Provide the (x, y) coordinate of the cell's center where the given text is located.  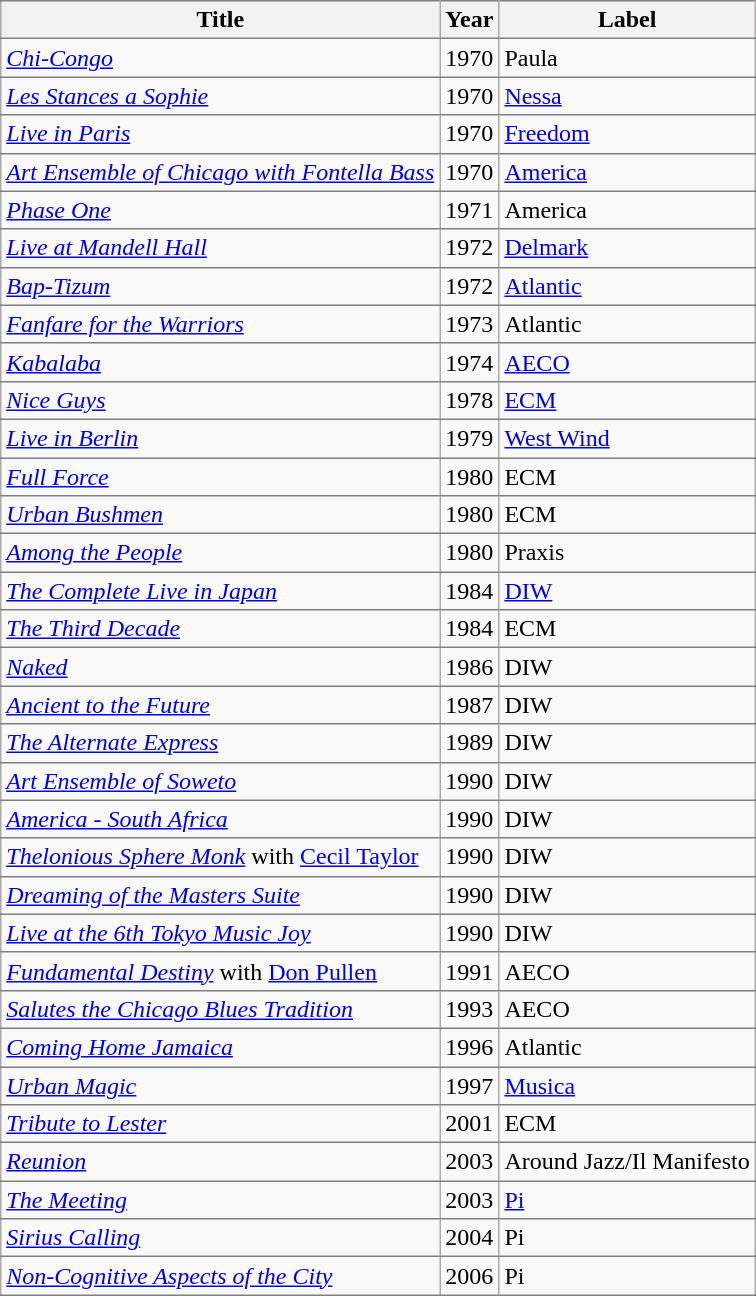
Ancient to the Future (220, 705)
Bap-Tizum (220, 286)
Reunion (220, 1162)
2006 (470, 1276)
1989 (470, 743)
Salutes the Chicago Blues Tradition (220, 1009)
1993 (470, 1009)
1978 (470, 400)
Live at the 6th Tokyo Music Joy (220, 933)
The Complete Live in Japan (220, 591)
Chi-Congo (220, 58)
Dreaming of the Masters Suite (220, 895)
Nice Guys (220, 400)
Fanfare for the Warriors (220, 324)
Title (220, 20)
1987 (470, 705)
Phase One (220, 210)
Year (470, 20)
Delmark (627, 248)
America - South Africa (220, 819)
Full Force (220, 477)
Freedom (627, 134)
Praxis (627, 553)
1973 (470, 324)
Among the People (220, 553)
The Third Decade (220, 629)
The Meeting (220, 1200)
1971 (470, 210)
Art Ensemble of Soweto (220, 781)
Kabalaba (220, 362)
Urban Bushmen (220, 515)
Naked (220, 667)
Live in Paris (220, 134)
Fundamental Destiny with Don Pullen (220, 971)
Non-Cognitive Aspects of the City (220, 1276)
West Wind (627, 438)
Tribute to Lester (220, 1124)
Art Ensemble of Chicago with Fontella Bass (220, 172)
1986 (470, 667)
Thelonious Sphere Monk with Cecil Taylor (220, 857)
Paula (627, 58)
1996 (470, 1047)
1979 (470, 438)
Around Jazz/Il Manifesto (627, 1162)
Label (627, 20)
2001 (470, 1124)
1997 (470, 1085)
1974 (470, 362)
Sirius Calling (220, 1238)
Les Stances a Sophie (220, 96)
Live at Mandell Hall (220, 248)
2004 (470, 1238)
The Alternate Express (220, 743)
Urban Magic (220, 1085)
Musica (627, 1085)
Nessa (627, 96)
Live in Berlin (220, 438)
1991 (470, 971)
Coming Home Jamaica (220, 1047)
